Provide the (x, y) coordinate of the cell's center where the given text is located.  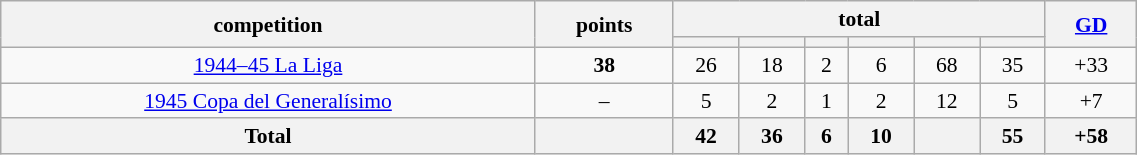
1944–45 La Liga (268, 65)
42 (706, 136)
– (604, 101)
+7 (1090, 101)
Total (268, 136)
1945 Copa del Generalísimo (268, 101)
+58 (1090, 136)
68 (947, 65)
55 (1013, 136)
12 (947, 101)
GD (1090, 24)
35 (1013, 65)
points (604, 24)
26 (706, 65)
+33 (1090, 65)
total (859, 19)
18 (772, 65)
1 (826, 101)
36 (772, 136)
competition (268, 24)
10 (881, 136)
38 (604, 65)
